Output the [x, y] coordinate of the center of the cell containing the given text.  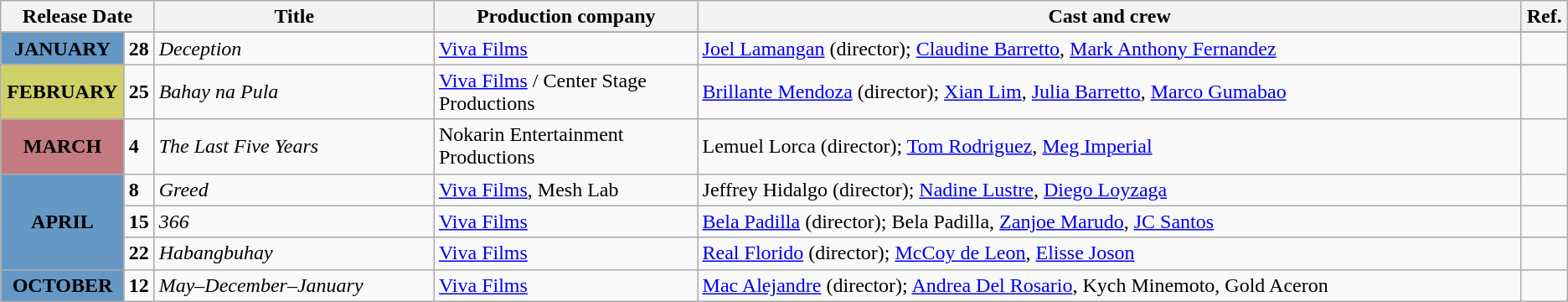
FEBRUARY [62, 92]
May–December–January [294, 285]
Production company [566, 17]
Bela Padilla (director); Bela Padilla, Zanjoe Marudo, JC Santos [1109, 221]
8 [139, 190]
Brillante Mendoza (director); Xian Lim, Julia Barretto, Marco Gumabao [1109, 92]
28 [139, 49]
Title [294, 17]
Mac Alejandre (director); Andrea Del Rosario, Kych Minemoto, Gold Aceron [1109, 285]
Nokarin Entertainment Productions [566, 146]
JANUARY [62, 49]
4 [139, 146]
Viva Films, Mesh Lab [566, 190]
The Last Five Years [294, 146]
Real Florido (director); McCoy de Leon, Elisse Joson [1109, 253]
Habangbuhay [294, 253]
366 [294, 221]
Deception [294, 49]
Jeffrey Hidalgo (director); Nadine Lustre, Diego Loyzaga [1109, 190]
Joel Lamangan (director); Claudine Barretto, Mark Anthony Fernandez [1109, 49]
22 [139, 253]
Bahay na Pula [294, 92]
12 [139, 285]
Release Date [77, 17]
25 [139, 92]
Ref. [1545, 17]
Cast and crew [1109, 17]
Viva Films / Center Stage Productions [566, 92]
15 [139, 221]
MARCH [62, 146]
Lemuel Lorca (director); Tom Rodriguez, Meg Imperial [1109, 146]
APRIL [62, 221]
Greed [294, 190]
OCTOBER [62, 285]
